Capture the cell that displays the provided text and extract its [x, y] central coordinate. 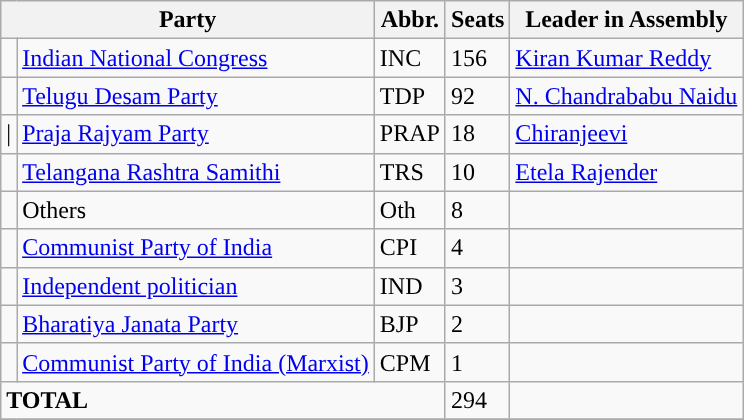
N. Chandrababu Naidu [626, 96]
294 [477, 400]
CPI [410, 248]
Indian National Congress [196, 58]
Independent politician [196, 286]
| [9, 134]
Kiran Kumar Reddy [626, 58]
TOTAL [224, 400]
Seats [477, 20]
INC [410, 58]
PRAP [410, 134]
8 [477, 210]
3 [477, 286]
2 [477, 324]
Telugu Desam Party [196, 96]
Communist Party of India (Marxist) [196, 362]
Etela Rajender [626, 172]
156 [477, 58]
Party [188, 20]
1 [477, 362]
Chiranjeevi [626, 134]
Communist Party of India [196, 248]
18 [477, 134]
Leader in Assembly [626, 20]
BJP [410, 324]
Praja Rajyam Party [196, 134]
TDP [410, 96]
Abbr. [410, 20]
Telangana Rashtra Samithi [196, 172]
Bharatiya Janata Party [196, 324]
Others [196, 210]
TRS [410, 172]
4 [477, 248]
IND [410, 286]
CPM [410, 362]
10 [477, 172]
92 [477, 96]
Oth [410, 210]
